Extract the [x, y] coordinate from the center of the cell holding the provided text.  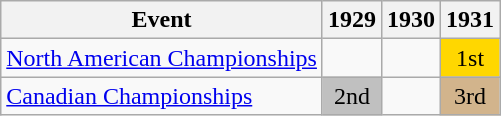
1929 [352, 20]
3rd [470, 96]
1931 [470, 20]
North American Championships [162, 58]
2nd [352, 96]
Event [162, 20]
1930 [412, 20]
1st [470, 58]
Canadian Championships [162, 96]
